Determine the [x, y] coordinate at the center of the cell enclosing the given text.  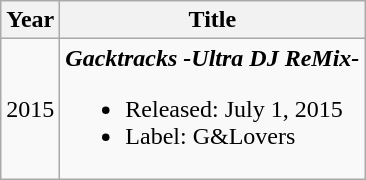
Year [30, 20]
Title [212, 20]
2015 [30, 109]
Gacktracks -Ultra DJ ReMix-Released: July 1, 2015Label: G&Lovers [212, 109]
